Return (x, y) of the center of cell containing provided text 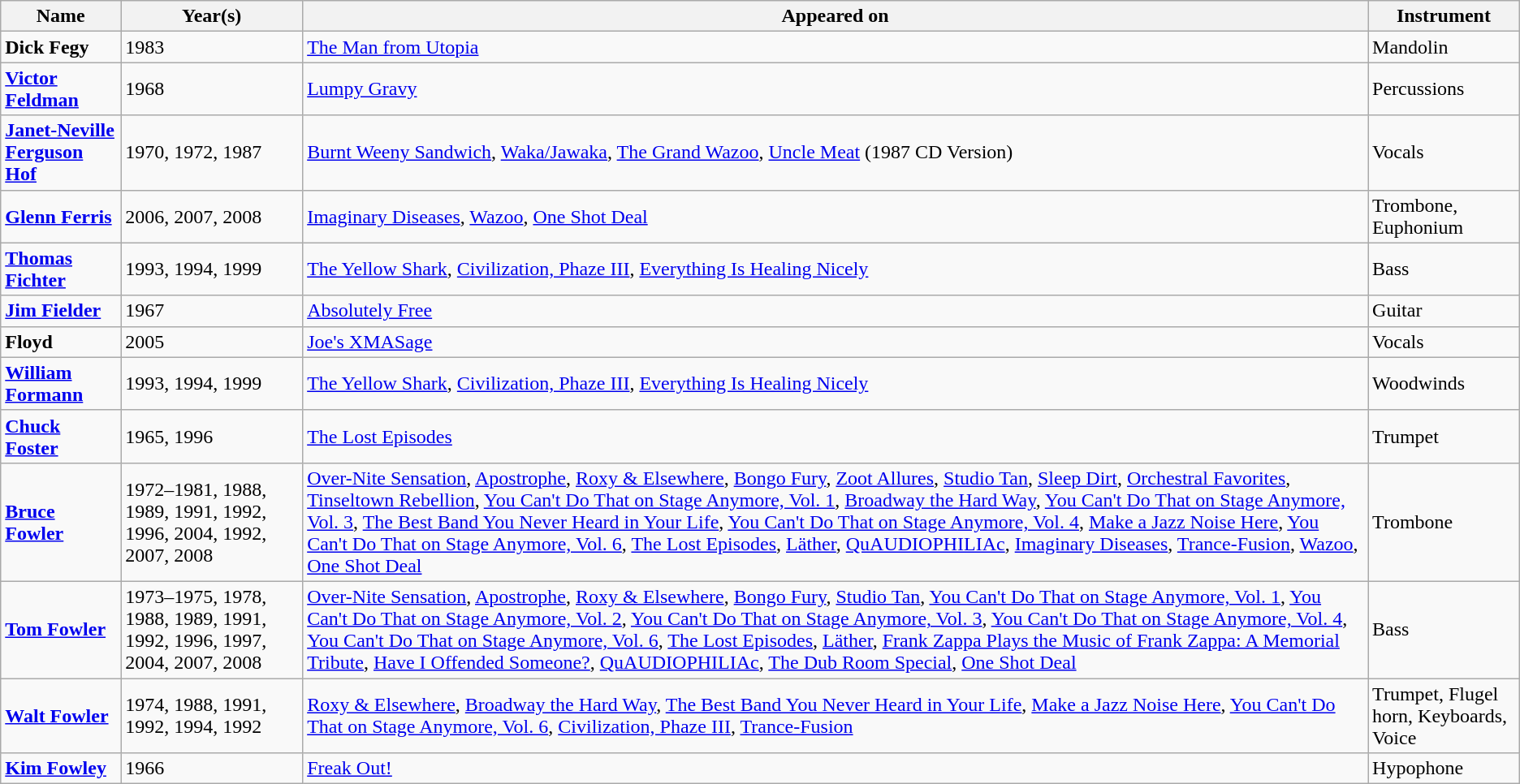
Victor Feldman (61, 89)
Lumpy Gravy (836, 89)
Trombone, Euphonium (1444, 216)
Joe's XMASage (836, 342)
Glenn Ferris (61, 216)
Chuck Foster (61, 437)
Guitar (1444, 311)
Appeared on (836, 16)
1974, 1988, 1991, 1992, 1994, 1992 (212, 716)
1973–1975, 1978, 1988, 1989, 1991, 1992, 1996, 1997, 2004, 2007, 2008 (212, 630)
2006, 2007, 2008 (212, 216)
Percussions (1444, 89)
1968 (212, 89)
1967 (212, 311)
Burnt Weeny Sandwich, Waka/Jawaka, The Grand Wazoo, Uncle Meat (1987 CD Version) (836, 153)
Thomas Fichter (61, 269)
William Formann (61, 383)
1972–1981, 1988, 1989, 1991, 1992, 1996, 2004, 1992, 2007, 2008 (212, 522)
1970, 1972, 1987 (212, 153)
Tom Fowler (61, 630)
Instrument (1444, 16)
Janet-Neville Ferguson Hof (61, 153)
Trombone (1444, 522)
The Lost Episodes (836, 437)
Walt Fowler (61, 716)
Year(s) (212, 16)
2005 (212, 342)
Trumpet, Flugel horn, Keyboards, Voice (1444, 716)
Jim Fielder (61, 311)
Bruce Fowler (61, 522)
Name (61, 16)
1965, 1996 (212, 437)
Floyd (61, 342)
1983 (212, 47)
Freak Out! (836, 769)
Mandolin (1444, 47)
The Man from Utopia (836, 47)
Trumpet (1444, 437)
Absolutely Free (836, 311)
Kim Fowley (61, 769)
1966 (212, 769)
Woodwinds (1444, 383)
Hypophone (1444, 769)
Dick Fegy (61, 47)
Imaginary Diseases, Wazoo, One Shot Deal (836, 216)
